Extract the (x, y) coordinate from the center of the cell holding the provided text.  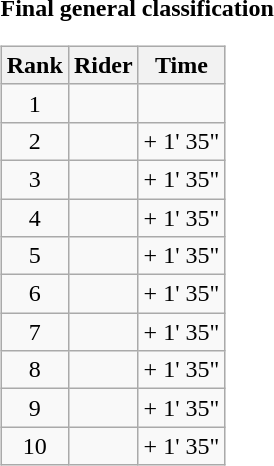
1 (34, 103)
3 (34, 179)
Rank (34, 65)
Time (182, 65)
9 (34, 408)
6 (34, 294)
4 (34, 217)
8 (34, 370)
2 (34, 141)
Rider (103, 65)
7 (34, 332)
5 (34, 256)
10 (34, 446)
